Identify which cell holds the provided text, then report its [x, y] central coordinate. 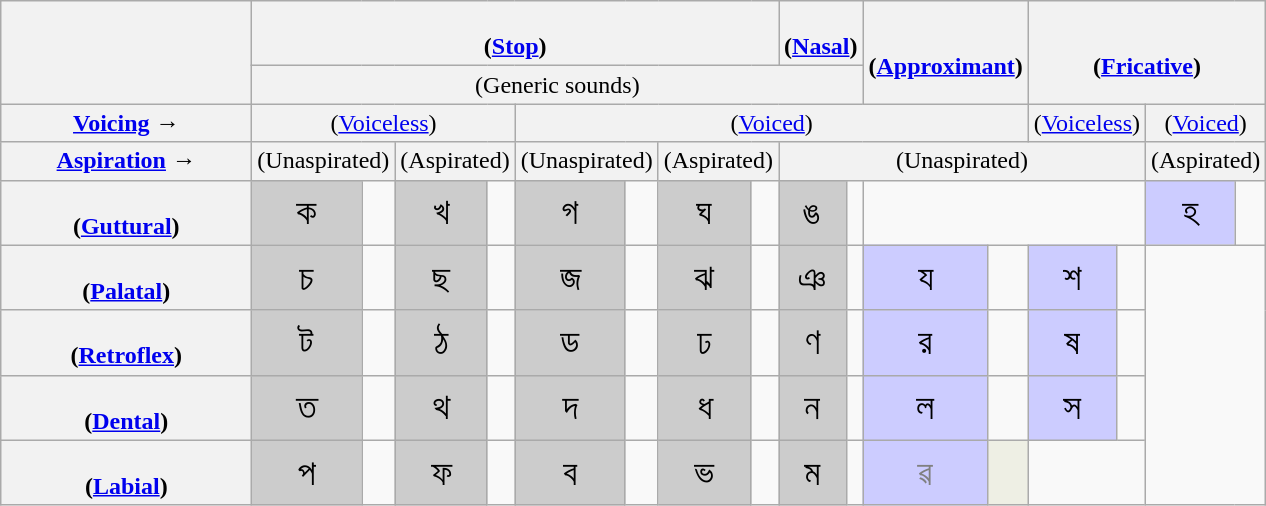
(Dental) [126, 408]
(Approximant) [946, 52]
Aspiration → [126, 161]
(Palatal) [126, 278]
থ [442, 408]
গ [570, 212]
(Generic sounds) [558, 85]
ত [307, 408]
ন [813, 408]
শ [1072, 278]
ষ [1072, 342]
(Nasal) [821, 34]
য [926, 278]
ভ [704, 472]
চ [307, 278]
(Guttural) [126, 212]
(Fricative) [1147, 52]
ঞ [813, 278]
প [307, 472]
ব [570, 472]
ণ [813, 342]
দ [570, 408]
ঝ [704, 278]
স [1072, 408]
ঘ [704, 212]
Voicing → [126, 123]
ৱ [926, 472]
জ [570, 278]
ফ [442, 472]
ঙ [813, 212]
ম [813, 472]
ছ [442, 278]
ট [307, 342]
ক [307, 212]
ড [570, 342]
(Retroflex) [126, 342]
র [926, 342]
খ [442, 212]
ঢ [704, 342]
ঠ [442, 342]
ল [926, 408]
ধ [704, 408]
(Labial) [126, 472]
(Stop) [516, 34]
হ [1191, 212]
